Search for the cell housing the specified text and yield its (x, y) center coordinate. 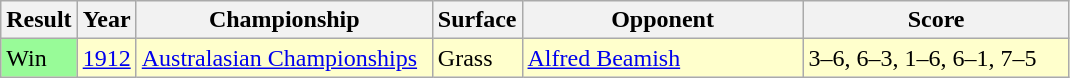
Surface (477, 20)
Result (39, 20)
Opponent (662, 20)
Year (106, 20)
Alfred Beamish (662, 58)
1912 (106, 58)
Australasian Championships (284, 58)
Grass (477, 58)
Championship (284, 20)
3–6, 6–3, 1–6, 6–1, 7–5 (936, 58)
Win (39, 58)
Score (936, 20)
